Locate the cell with the specified text and output its (x, y) center coordinate. 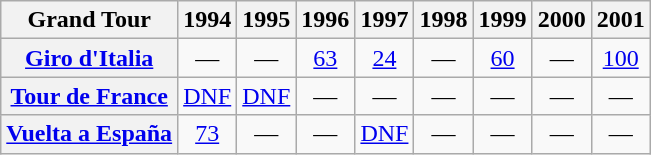
2001 (620, 20)
24 (384, 58)
Grand Tour (90, 20)
1999 (502, 20)
Vuelta a España (90, 134)
2000 (562, 20)
Tour de France (90, 96)
1995 (266, 20)
1998 (444, 20)
63 (326, 58)
1994 (208, 20)
Giro d'Italia (90, 58)
60 (502, 58)
73 (208, 134)
100 (620, 58)
1997 (384, 20)
1996 (326, 20)
